Search for the cell housing the specified text and yield its (X, Y) center coordinate. 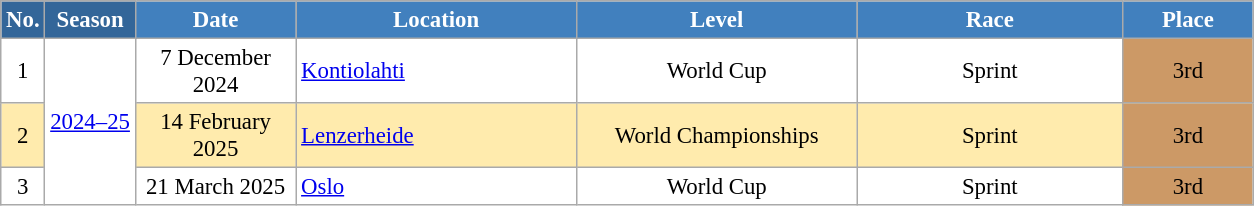
3 (23, 187)
Level (716, 20)
Oslo (436, 187)
Location (436, 20)
2 (23, 136)
World Championships (716, 136)
Date (216, 20)
Season (90, 20)
Race (990, 20)
21 March 2025 (216, 187)
Place (1188, 20)
No. (23, 20)
Kontiolahti (436, 72)
14 February 2025 (216, 136)
1 (23, 72)
2024–25 (90, 122)
7 December 2024 (216, 72)
Lenzerheide (436, 136)
